For the text-containing cell, return its midpoint in (X, Y) coordinate format. 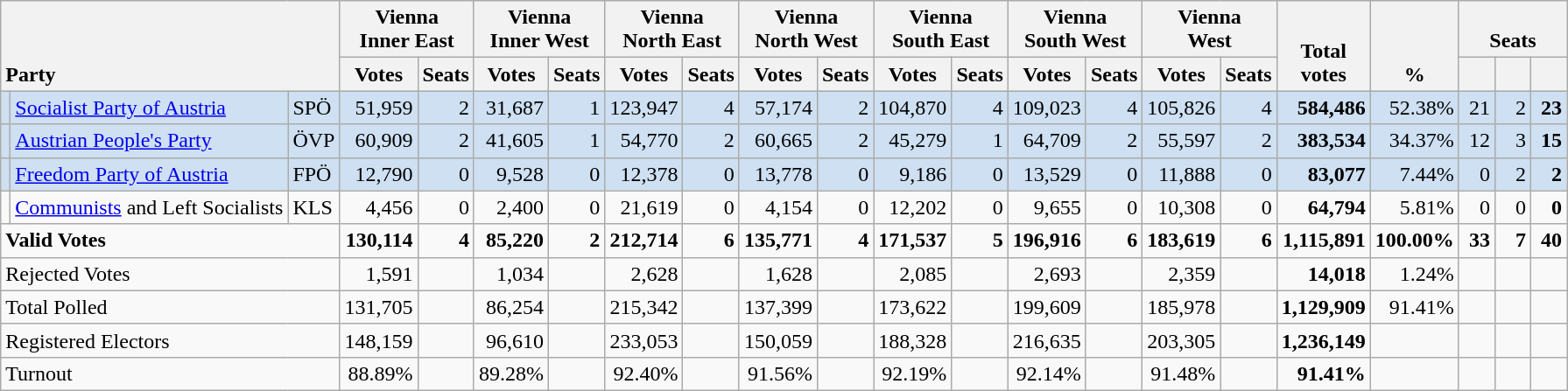
2,085 (912, 274)
5 (980, 241)
1,628 (777, 274)
23 (1548, 108)
188,328 (912, 340)
ViennaSouth West (1075, 30)
215,342 (644, 307)
9,528 (511, 174)
12 (1476, 141)
2,359 (1182, 274)
Austrian People's Party (149, 141)
9,655 (1047, 207)
7.44% (1415, 174)
60,665 (777, 141)
9,186 (912, 174)
1,034 (511, 274)
109,023 (1047, 108)
171,537 (912, 241)
203,305 (1182, 340)
ViennaInner West (539, 30)
ViennaWest (1210, 30)
131,705 (378, 307)
89.28% (511, 374)
1,236,149 (1324, 340)
Turnout (170, 374)
Valid Votes (170, 241)
ViennaInner East (406, 30)
Freedom Party of Austria (149, 174)
64,709 (1047, 141)
86,254 (511, 307)
173,622 (912, 307)
52.38% (1415, 108)
60,909 (378, 141)
1,591 (378, 274)
13,778 (777, 174)
54,770 (644, 141)
96,610 (511, 340)
Totalvotes (1324, 45)
3 (1513, 141)
4,154 (777, 207)
91.56% (777, 374)
Rejected Votes (170, 274)
91.48% (1182, 374)
2,628 (644, 274)
1,115,891 (1324, 241)
7 (1513, 241)
196,916 (1047, 241)
88.89% (378, 374)
85,220 (511, 241)
5.81% (1415, 207)
100.00% (1415, 241)
21,619 (644, 207)
51,959 (378, 108)
40 (1548, 241)
64,794 (1324, 207)
41,605 (511, 141)
199,609 (1047, 307)
150,059 (777, 340)
12,202 (912, 207)
137,399 (777, 307)
Party (170, 45)
135,771 (777, 241)
Total Polled (170, 307)
14,018 (1324, 274)
ÖVP (313, 141)
2,400 (511, 207)
55,597 (1182, 141)
FPÖ (313, 174)
216,635 (1047, 340)
148,159 (378, 340)
1,129,909 (1324, 307)
Communists and Left Socialists (149, 207)
21 (1476, 108)
1.24% (1415, 274)
92.14% (1047, 374)
92.40% (644, 374)
233,053 (644, 340)
12,790 (378, 174)
11,888 (1182, 174)
13,529 (1047, 174)
31,687 (511, 108)
584,486 (1324, 108)
4,456 (378, 207)
10,308 (1182, 207)
212,714 (644, 241)
92.19% (912, 374)
33 (1476, 241)
Socialist Party of Austria (149, 108)
12,378 (644, 174)
ViennaNorth West (805, 30)
15 (1548, 141)
105,826 (1182, 108)
% (1415, 45)
34.37% (1415, 141)
383,534 (1324, 141)
45,279 (912, 141)
ViennaSouth East (940, 30)
185,978 (1182, 307)
183,619 (1182, 241)
SPÖ (313, 108)
ViennaNorth East (672, 30)
123,947 (644, 108)
2,693 (1047, 274)
83,077 (1324, 174)
57,174 (777, 108)
Registered Electors (170, 340)
130,114 (378, 241)
104,870 (912, 108)
KLS (313, 207)
